Search for the cell housing the specified text and yield its [X, Y] center coordinate. 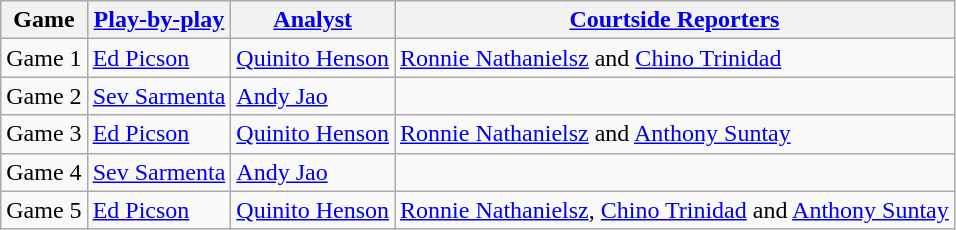
Ronnie Nathanielsz and Anthony Suntay [675, 134]
Game 5 [44, 210]
Game 3 [44, 134]
Courtside Reporters [675, 20]
Game 1 [44, 58]
Game 2 [44, 96]
Game [44, 20]
Play-by-play [159, 20]
Game 4 [44, 172]
Ronnie Nathanielsz and Chino Trinidad [675, 58]
Ronnie Nathanielsz, Chino Trinidad and Anthony Suntay [675, 210]
Analyst [313, 20]
